Return the (x, y) coordinate for the center point of the cell that contains the specified text.  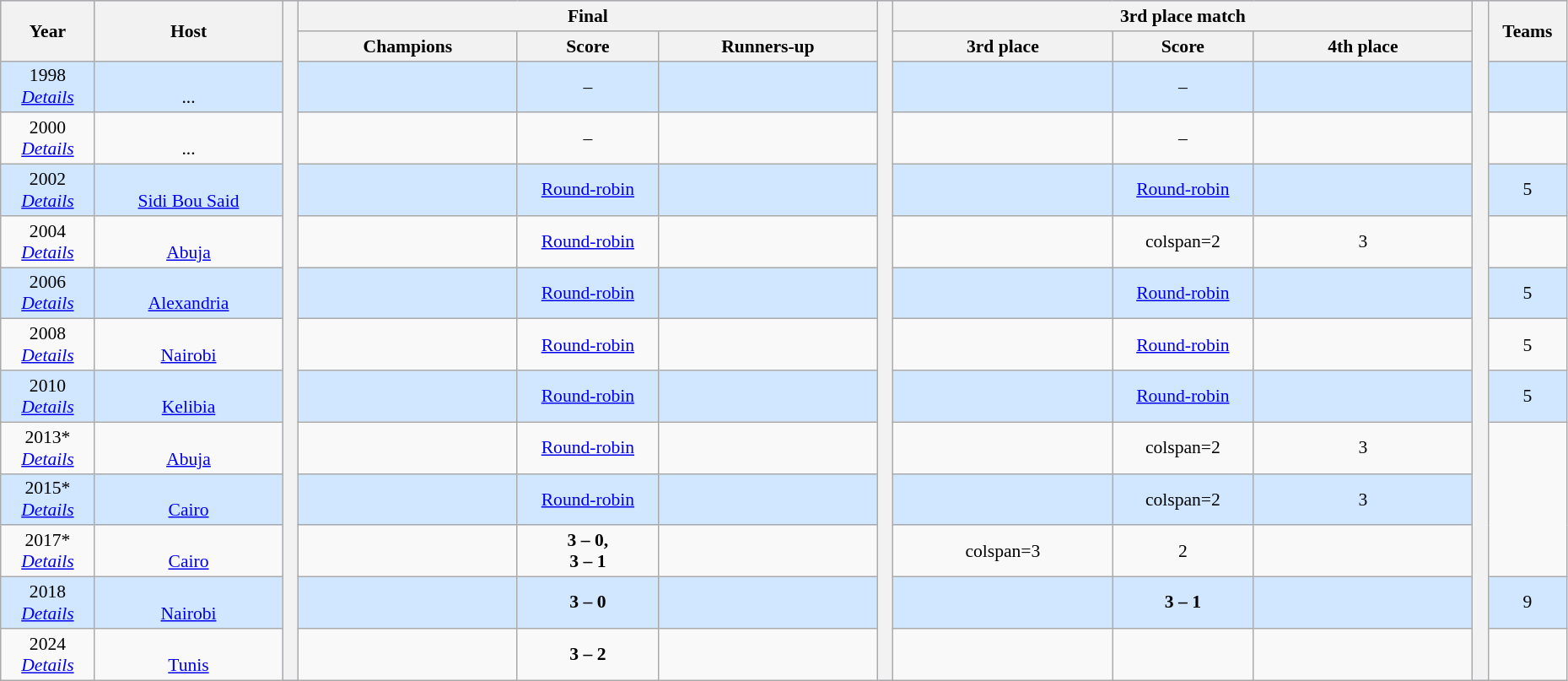
4th place (1363, 46)
3 – 0 (587, 603)
Runners-up (768, 46)
3 – 1 (1183, 603)
Alexandria (189, 294)
3 – 2 (587, 655)
2018Details (47, 603)
3 – 0,3 – 1 (587, 552)
3rd place match (1183, 16)
2008Details (47, 344)
2017*Details (47, 552)
1998Details (47, 86)
Sidi Bou Said (189, 191)
Kelibia (189, 397)
Tunis (189, 655)
2004Details (47, 241)
Champions (407, 46)
2024Details (47, 655)
colspan=3 (1003, 552)
2010Details (47, 397)
2006Details (47, 294)
2013*Details (47, 447)
Teams (1527, 30)
Year (47, 30)
Host (189, 30)
2000Details (47, 138)
3rd place (1003, 46)
9 (1527, 603)
2015*Details (47, 500)
2 (1183, 552)
Final (587, 16)
2002Details (47, 191)
